From the cell containing the given text, extract its center point as (X, Y) coordinate. 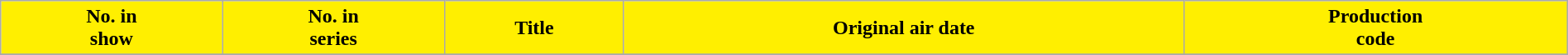
Original air date (903, 28)
No. inseries (333, 28)
No. inshow (112, 28)
Title (534, 28)
Productioncode (1375, 28)
